Locate the cell with the specified text and output its (x, y) center coordinate. 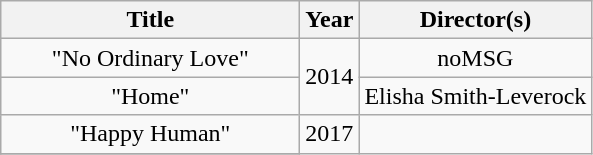
2014 (330, 77)
Director(s) (476, 20)
"Happy Human" (150, 134)
noMSG (476, 58)
2017 (330, 134)
Elisha Smith-Leverock (476, 96)
"No Ordinary Love" (150, 58)
Title (150, 20)
Year (330, 20)
"Home" (150, 96)
